Find where the given text appears and provide that cell's center as [X, Y] coordinate. 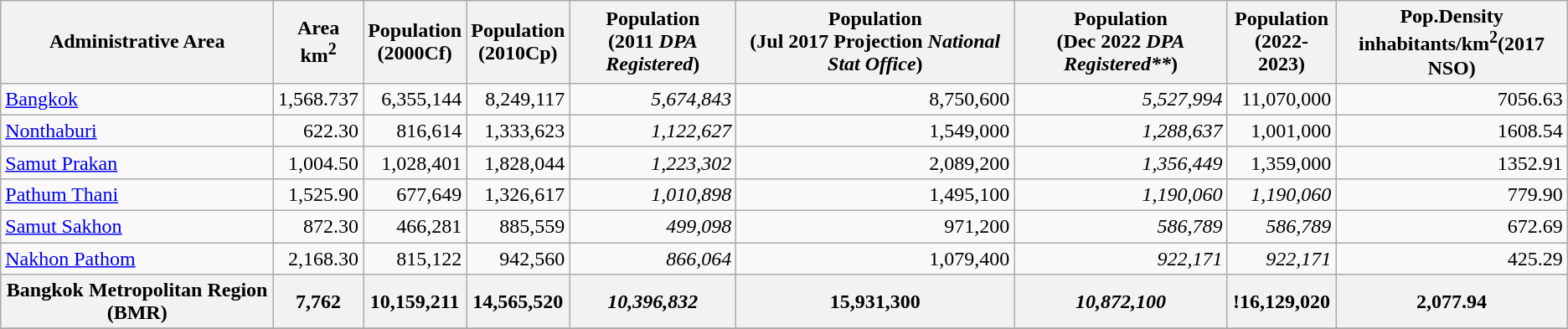
Population(Jul 2017 Projection National Stat Office) [875, 42]
1,356,449 [1121, 162]
885,559 [518, 227]
815,122 [415, 259]
1,028,401 [415, 162]
Samut Prakan [137, 162]
1608.54 [1452, 131]
1,495,100 [875, 194]
466,281 [415, 227]
Areakm2 [318, 42]
Pathum Thani [137, 194]
Nonthaburi [137, 131]
Nakhon Pathom [137, 259]
8,249,117 [518, 99]
1,359,000 [1282, 162]
1,001,000 [1282, 131]
1,010,898 [653, 194]
Population(Dec 2022 DPA Registered**) [1121, 42]
866,064 [653, 259]
10,396,832 [653, 301]
1,828,044 [518, 162]
Bangkok [137, 99]
10,872,100 [1121, 301]
Pop.Densityinhabitants/km2(2017 NSO) [1452, 42]
1,326,617 [518, 194]
Population(2000Cf) [415, 42]
2,077.94 [1452, 301]
1,288,637 [1121, 131]
779.90 [1452, 194]
1,004.50 [318, 162]
1,122,627 [653, 131]
6,355,144 [415, 99]
816,614 [415, 131]
Population(2022-2023) [1282, 42]
1352.91 [1452, 162]
2,168.30 [318, 259]
1,333,623 [518, 131]
11,070,000 [1282, 99]
Administrative Area [137, 42]
10,159,211 [415, 301]
425.29 [1452, 259]
Population(2010Cp) [518, 42]
Samut Sakhon [137, 227]
677,649 [415, 194]
8,750,600 [875, 99]
1,568.737 [318, 99]
622.30 [318, 131]
499,098 [653, 227]
5,527,994 [1121, 99]
7056.63 [1452, 99]
14,565,520 [518, 301]
Population(2011 DPA Registered) [653, 42]
1,223,302 [653, 162]
7,762 [318, 301]
Bangkok Metropolitan Region (BMR) [137, 301]
5,674,843 [653, 99]
872.30 [318, 227]
!16,129,020 [1282, 301]
942,560 [518, 259]
1,079,400 [875, 259]
1,525.90 [318, 194]
672.69 [1452, 227]
2,089,200 [875, 162]
971,200 [875, 227]
1,549,000 [875, 131]
15,931,300 [875, 301]
